Scan for the cell matching the given text and deliver its [X, Y] coordinate at center. 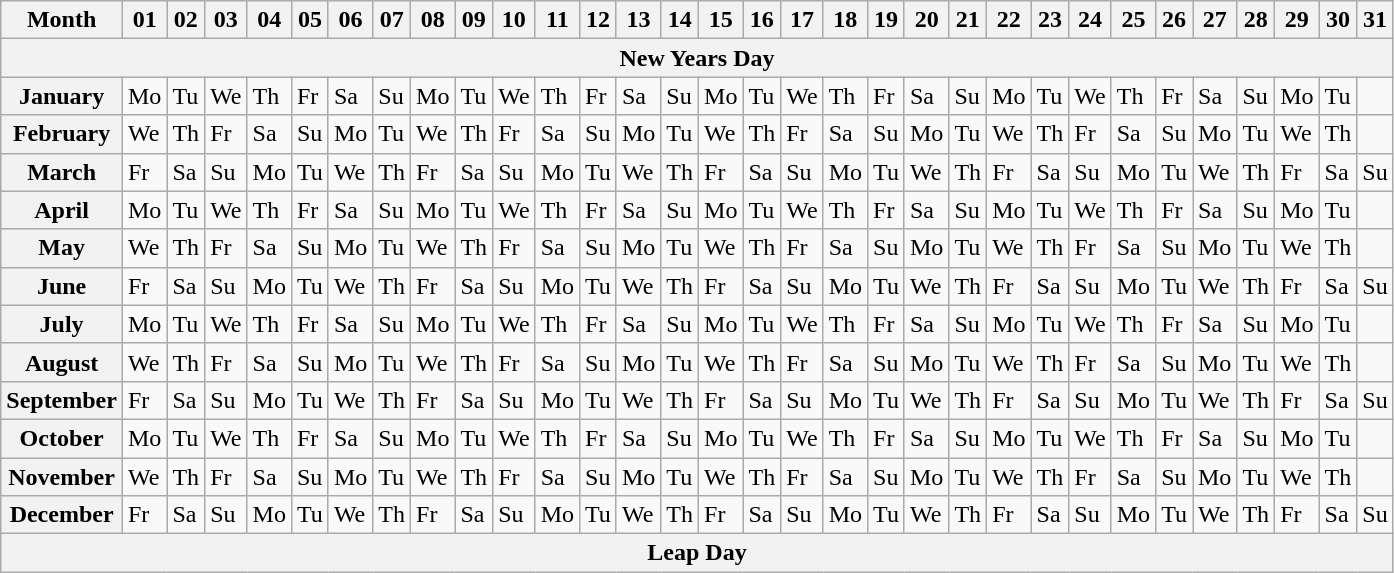
30 [1338, 20]
August [62, 362]
26 [1174, 20]
05 [310, 20]
15 [721, 20]
11 [557, 20]
03 [226, 20]
27 [1214, 20]
November [62, 477]
Month [62, 20]
29 [1297, 20]
13 [638, 20]
07 [392, 20]
17 [802, 20]
Leap Day [697, 553]
September [62, 400]
21 [968, 20]
December [62, 515]
24 [1090, 20]
April [62, 210]
May [62, 248]
January [62, 96]
06 [350, 20]
19 [886, 20]
16 [762, 20]
02 [186, 20]
14 [680, 20]
12 [598, 20]
20 [926, 20]
25 [1133, 20]
March [62, 172]
04 [269, 20]
08 [433, 20]
New Years Day [697, 58]
July [62, 324]
09 [474, 20]
June [62, 286]
22 [1009, 20]
October [62, 438]
10 [514, 20]
23 [1050, 20]
18 [845, 20]
31 [1375, 20]
February [62, 134]
28 [1256, 20]
01 [144, 20]
